For the text-containing cell, return its midpoint in [x, y] coordinate format. 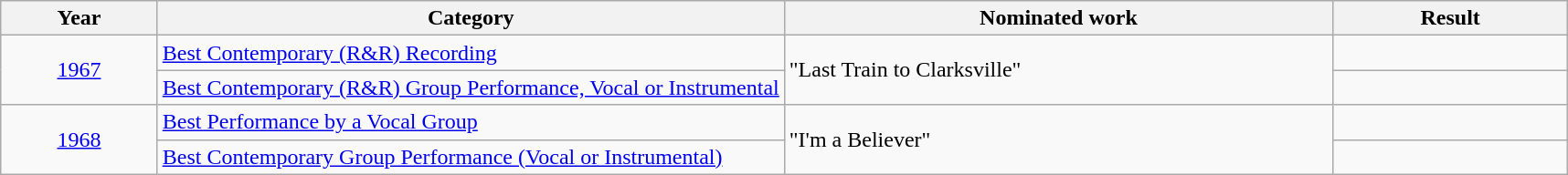
1968 [79, 139]
Nominated work [1058, 18]
Result [1451, 18]
1967 [79, 70]
Best Contemporary (R&R) Recording [471, 53]
"Last Train to Clarksville" [1058, 70]
Best Contemporary Group Performance (Vocal or Instrumental) [471, 157]
Best Contemporary (R&R) Group Performance, Vocal or Instrumental [471, 87]
Year [79, 18]
Category [471, 18]
"I'm a Believer" [1058, 139]
Best Performance by a Vocal Group [471, 122]
